Return the (X, Y) coordinate for the center point of the cell that contains the specified text.  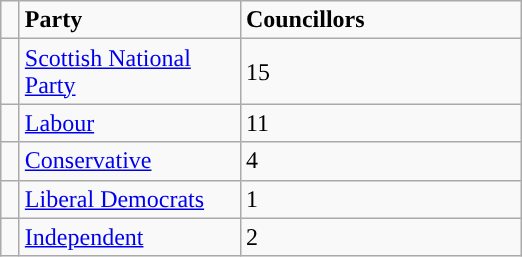
Councillors (380, 20)
Labour (130, 123)
4 (380, 161)
Conservative (130, 161)
Independent (130, 237)
Party (130, 20)
15 (380, 72)
Scottish National Party (130, 72)
Liberal Democrats (130, 199)
2 (380, 237)
1 (380, 199)
11 (380, 123)
